Provide the (X, Y) coordinate of the cell's center where the given text is located.  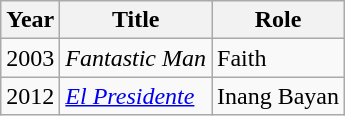
Inang Bayan (278, 96)
El Presidente (136, 96)
2012 (30, 96)
Role (278, 20)
Year (30, 20)
Faith (278, 58)
Title (136, 20)
Fantastic Man (136, 58)
2003 (30, 58)
